Extract the (x, y) coordinate from the center of the cell holding the provided text.  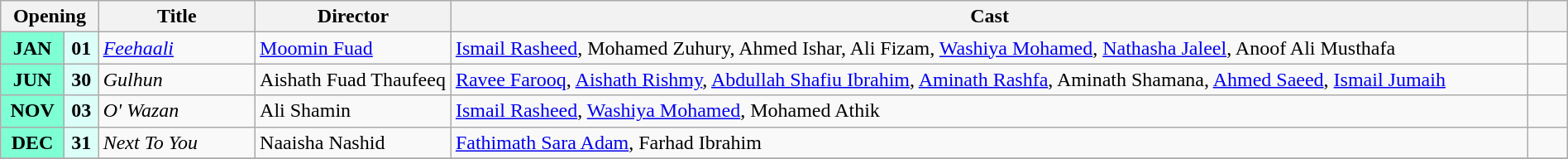
Fathimath Sara Adam, Farhad Ibrahim (989, 142)
Title (177, 17)
Ismail Rasheed, Washiya Mohamed, Mohamed Athik (989, 111)
O' Wazan (177, 111)
31 (81, 142)
Feehaali (177, 48)
JAN (33, 48)
Naaisha Nashid (354, 142)
Next To You (177, 142)
Moomin Fuad (354, 48)
Gulhun (177, 79)
Ali Shamin (354, 111)
DEC (33, 142)
03 (81, 111)
Ismail Rasheed, Mohamed Zuhury, Ahmed Ishar, Ali Fizam, Washiya Mohamed, Nathasha Jaleel, Anoof Ali Musthafa (989, 48)
JUN (33, 79)
Ravee Farooq, Aishath Rishmy, Abdullah Shafiu Ibrahim, Aminath Rashfa, Aminath Shamana, Ahmed Saeed, Ismail Jumaih (989, 79)
30 (81, 79)
Opening (50, 17)
NOV (33, 111)
01 (81, 48)
Aishath Fuad Thaufeeq (354, 79)
Director (354, 17)
Cast (989, 17)
